Return [X, Y] of the center of cell containing provided text 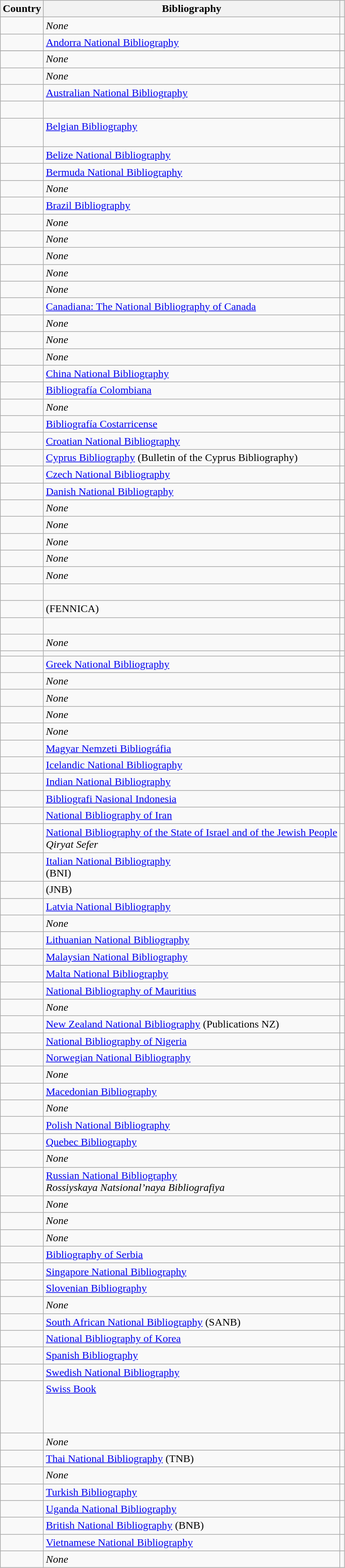
Croatian National Bibliography [191, 441]
New Zealand National Bibliography (Publications NZ) [191, 1024]
Italian National Bibliography (BNI) [191, 867]
Vietnamese National Bibliography [191, 1542]
Malta National Bibliography [191, 974]
Belgian Bibliography [191, 132]
Indian National Bibliography [191, 782]
Australian National Bibliography [191, 93]
Bermuda National Bibliography [191, 172]
Greek National Bibliography [191, 664]
Russian National BibliographyRossiyskaya Natsional’naya Bibliografiya [191, 1182]
South African National Bibliography (SANB) [191, 1322]
Cyprus Bibliography (Bulletin of the Cyprus Bibliography) [191, 457]
Spanish Bibliography [191, 1356]
Latvia National Bibliography [191, 907]
(JNB) [191, 890]
Icelandic National Bibliography [191, 765]
Malaysian National Bibliography [191, 957]
Uganda National Bibliography [191, 1509]
(FENNICA) [191, 609]
Bibliography of Serbia [191, 1254]
National Bibliography of Iran [191, 816]
National Bibliography of Mauritius [191, 990]
Slovenian Bibliography [191, 1288]
Magyar Nemzeti Bibliográfia [191, 748]
Bibliografía Costarricense [191, 424]
Bibliography [191, 9]
Country [22, 9]
Singapore National Bibliography [191, 1271]
China National Bibliography [191, 374]
Quebec Bibliography [191, 1142]
Brazil Bibliography [191, 205]
Lithuanian National Bibliography [191, 940]
National Bibliography of Nigeria [191, 1041]
Canadiana: The National Bibliography of Canada [191, 306]
Bibliografía Colombiana [191, 390]
Thai National Bibliography (TNB) [191, 1458]
Czech National Bibliography [191, 474]
National Bibliography of Korea [191, 1339]
Swiss Book [191, 1407]
Norwegian National Bibliography [191, 1058]
Andorra National Bibliography [191, 42]
Bibliografi Nasional Indonesia [191, 799]
Turkish Bibliography [191, 1492]
Swedish National Bibliography [191, 1372]
Macedonian Bibliography [191, 1092]
Belize National Bibliography [191, 155]
National Bibliography of the State of Israel and of the Jewish PeopleQiryat Sefer [191, 838]
Polish National Bibliography [191, 1125]
British National Bibliography (BNB) [191, 1526]
Danish National Bibliography [191, 491]
